Capture the cell that displays the provided text and extract its (x, y) central coordinate. 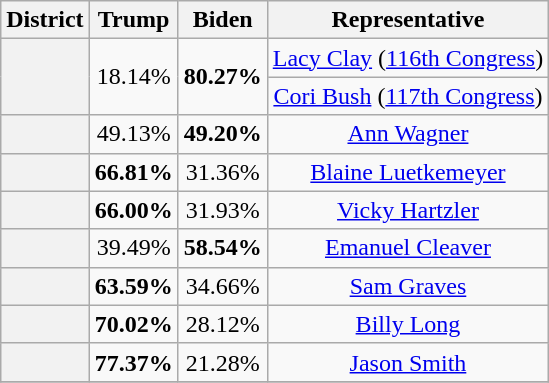
49.13% (134, 134)
Emanuel Cleaver (408, 248)
Biden (222, 20)
Trump (134, 20)
31.36% (222, 172)
Lacy Clay (116th Congress) (408, 58)
Ann Wagner (408, 134)
Vicky Hartzler (408, 210)
70.02% (134, 324)
Jason Smith (408, 362)
49.20% (222, 134)
18.14% (134, 77)
63.59% (134, 286)
Sam Graves (408, 286)
31.93% (222, 210)
39.49% (134, 248)
Billy Long (408, 324)
77.37% (134, 362)
District (45, 20)
Blaine Luetkemeyer (408, 172)
Representative (408, 20)
21.28% (222, 362)
66.81% (134, 172)
66.00% (134, 210)
28.12% (222, 324)
58.54% (222, 248)
34.66% (222, 286)
80.27% (222, 77)
Cori Bush (117th Congress) (408, 96)
